Detect which cell encompasses the target text, then output its [x, y] center coordinate. 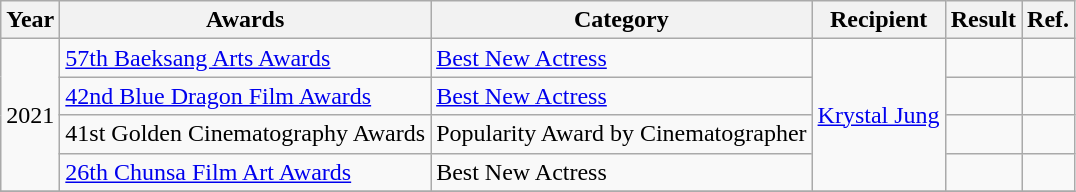
57th Baeksang Arts Awards [246, 58]
Awards [246, 20]
Ref. [1048, 20]
41st Golden Cinematography Awards [246, 134]
26th Chunsa Film Art Awards [246, 172]
Popularity Award by Cinematographer [622, 134]
Category [622, 20]
Recipient [878, 20]
Result [983, 20]
2021 [30, 115]
Year [30, 20]
42nd Blue Dragon Film Awards [246, 96]
Krystal Jung [878, 115]
